Determine the (X, Y) coordinate at the center of the cell enclosing the given text.  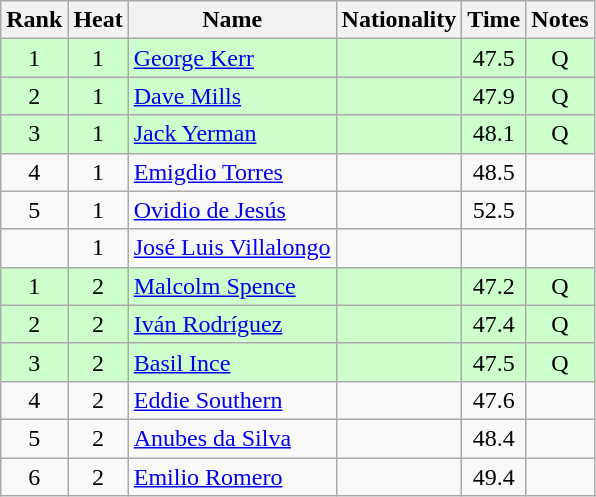
48.4 (494, 438)
47.6 (494, 400)
Heat (98, 20)
Notes (560, 20)
Anubes da Silva (232, 438)
47.4 (494, 324)
Eddie Southern (232, 400)
47.2 (494, 286)
Ovidio de Jesús (232, 210)
48.5 (494, 172)
49.4 (494, 477)
Rank (34, 20)
6 (34, 477)
Iván Rodríguez (232, 324)
48.1 (494, 134)
47.9 (494, 96)
George Kerr (232, 58)
Emigdio Torres (232, 172)
52.5 (494, 210)
Emilio Romero (232, 477)
Dave Mills (232, 96)
José Luis Villalongo (232, 248)
Malcolm Spence (232, 286)
Jack Yerman (232, 134)
Name (232, 20)
Nationality (399, 20)
Time (494, 20)
Basil Ince (232, 362)
